Provide the (x, y) coordinate of the cell's center where the given text is located.  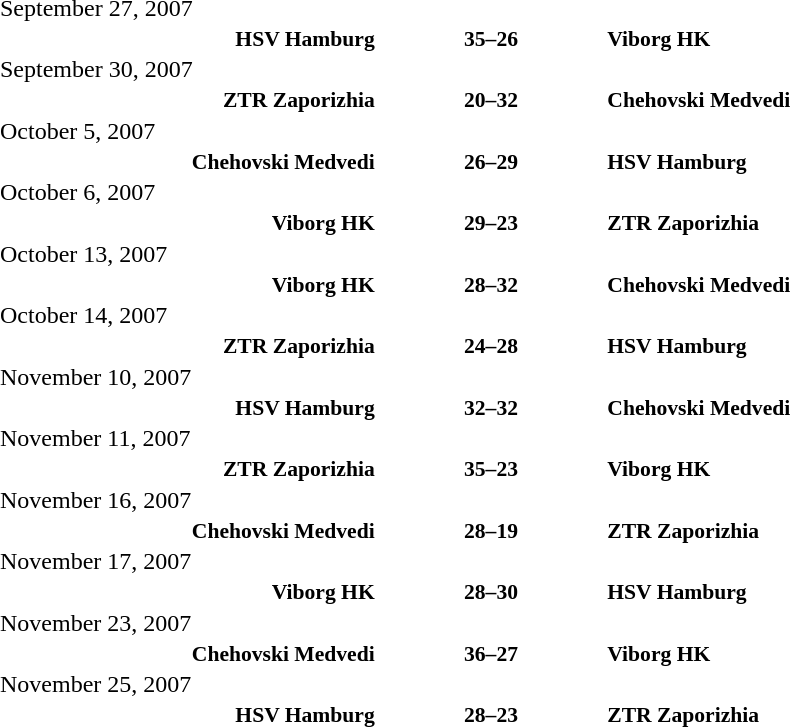
20–32 (492, 100)
35–23 (492, 469)
32–32 (492, 408)
26–29 (492, 162)
35–26 (492, 38)
28–19 (492, 530)
28–30 (492, 592)
29–23 (492, 223)
28–32 (492, 284)
24–28 (492, 346)
36–27 (492, 654)
